Provide the (X, Y) coordinate of the cell's center where the given text is located.  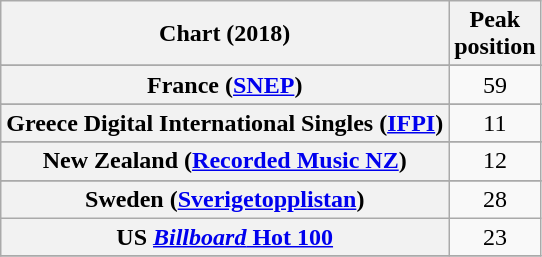
11 (495, 123)
New Zealand (Recorded Music NZ) (225, 161)
28 (495, 199)
Peak position (495, 34)
France (SNEP) (225, 85)
23 (495, 237)
Greece Digital International Singles (IFPI) (225, 123)
Chart (2018) (225, 34)
Sweden (Sverigetopplistan) (225, 199)
12 (495, 161)
59 (495, 85)
US Billboard Hot 100 (225, 237)
